Scan for the cell matching the given text and deliver its (x, y) coordinate at center. 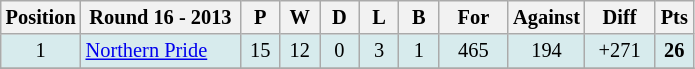
Position (41, 17)
Diff (620, 17)
Pts (674, 17)
B (419, 17)
15 (260, 51)
Northern Pride (161, 51)
L (379, 17)
W (300, 17)
3 (379, 51)
194 (546, 51)
D (340, 17)
+271 (620, 51)
12 (300, 51)
465 (474, 51)
For (474, 17)
Against (546, 17)
26 (674, 51)
P (260, 17)
0 (340, 51)
Round 16 - 2013 (161, 17)
